Scan for the cell matching the given text and deliver its [X, Y] coordinate at center. 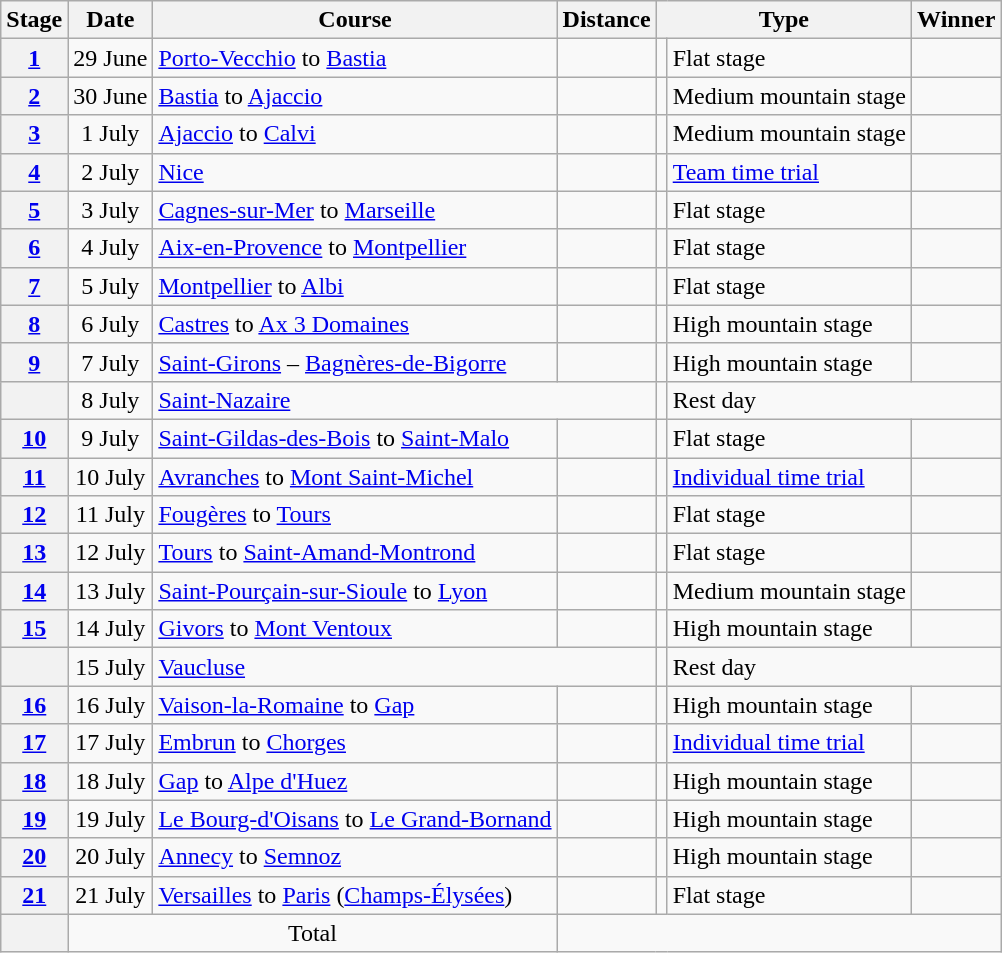
9 July [110, 438]
14 [34, 591]
16 July [110, 705]
12 [34, 515]
5 July [110, 286]
Montpellier to Albi [355, 286]
7 [34, 286]
20 [34, 857]
4 [34, 172]
15 July [110, 667]
2 [34, 96]
2 July [110, 172]
30 June [110, 96]
Saint-Girons – Bagnères-de-Bigorre [355, 362]
1 July [110, 134]
9 [34, 362]
18 July [110, 781]
Avranches to Mont Saint-Michel [355, 477]
17 July [110, 743]
16 [34, 705]
Type [784, 20]
Saint-Pourçain-sur-Sioule to Lyon [355, 591]
Course [355, 20]
19 July [110, 819]
Saint-Gildas-des-Bois to Saint-Malo [355, 438]
18 [34, 781]
Annecy to Semnoz [355, 857]
10 July [110, 477]
Saint-Nazaire [404, 400]
17 [34, 743]
Porto-Vecchio to Bastia [355, 58]
5 [34, 210]
Vaison-la-Romaine to Gap [355, 705]
Team time trial [789, 172]
Distance [606, 20]
Nice [355, 172]
Givors to Mont Ventoux [355, 629]
3 [34, 134]
Le Bourg-d'Oisans to Le Grand-Bornand [355, 819]
Tours to Saint-Amand-Montrond [355, 553]
29 June [110, 58]
Total [312, 933]
4 July [110, 248]
Ajaccio to Calvi [355, 134]
7 July [110, 362]
6 [34, 248]
Date [110, 20]
Winner [956, 20]
Stage [34, 20]
19 [34, 819]
12 July [110, 553]
6 July [110, 324]
Castres to Ax 3 Domaines [355, 324]
11 [34, 477]
3 July [110, 210]
Versailles to Paris (Champs-Élysées) [355, 895]
Bastia to Ajaccio [355, 96]
8 July [110, 400]
21 July [110, 895]
14 July [110, 629]
1 [34, 58]
Cagnes-sur-Mer to Marseille [355, 210]
13 [34, 553]
Embrun to Chorges [355, 743]
13 July [110, 591]
8 [34, 324]
Vaucluse [404, 667]
15 [34, 629]
Fougères to Tours [355, 515]
10 [34, 438]
11 July [110, 515]
20 July [110, 857]
Gap to Alpe d'Huez [355, 781]
Aix-en-Provence to Montpellier [355, 248]
21 [34, 895]
